Locate the cell with the specified text and output its (x, y) center coordinate. 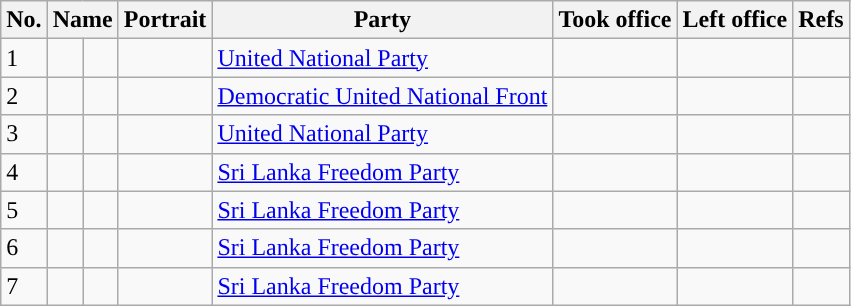
Portrait (165, 20)
5 (24, 210)
Party (382, 20)
4 (24, 172)
7 (24, 286)
Left office (735, 20)
2 (24, 96)
Democratic United National Front (382, 96)
1 (24, 58)
Took office (615, 20)
6 (24, 248)
Name (82, 20)
3 (24, 134)
No. (24, 20)
Refs (821, 20)
